Capture the cell that displays the provided text and extract its (x, y) central coordinate. 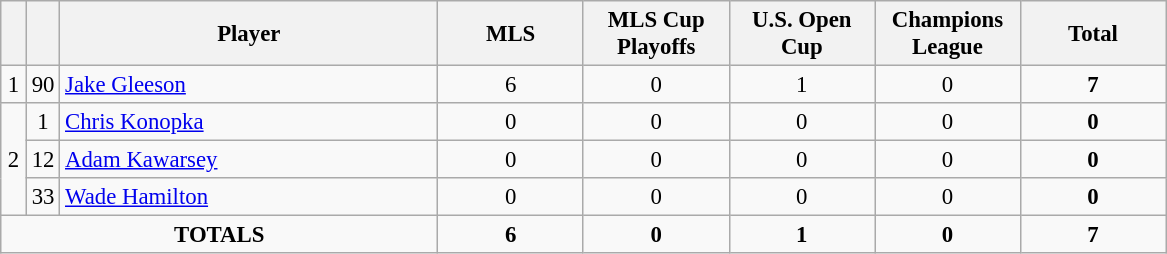
Total (1093, 34)
Wade Hamilton (249, 197)
TOTALS (220, 235)
U.S. Open Cup (802, 34)
MLS (511, 34)
Adam Kawarsey (249, 160)
12 (42, 160)
Jake Gleeson (249, 85)
90 (42, 85)
2 (14, 160)
Player (249, 34)
Chris Konopka (249, 122)
Champions League (948, 34)
33 (42, 197)
MLS Cup Playoffs (656, 34)
